Find where the given text appears and provide that cell's center as [x, y] coordinate. 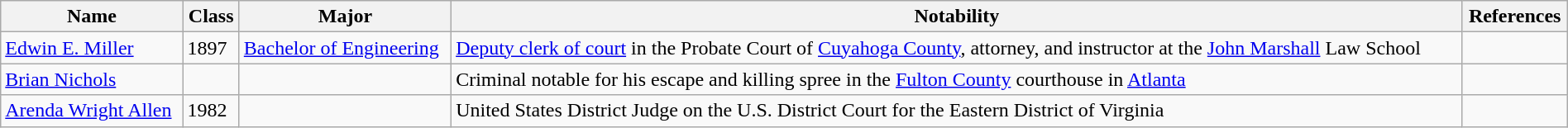
Bachelor of Engineering [345, 48]
Criminal notable for his escape and killing spree in the Fulton County courthouse in Atlanta [957, 79]
Brian Nichols [92, 79]
United States District Judge on the U.S. District Court for the Eastern District of Virginia [957, 111]
1982 [211, 111]
1897 [211, 48]
Arenda Wright Allen [92, 111]
Name [92, 17]
References [1515, 17]
Deputy clerk of court in the Probate Court of Cuyahoga County, attorney, and instructor at the John Marshall Law School [957, 48]
Edwin E. Miller [92, 48]
Major [345, 17]
Class [211, 17]
Notability [957, 17]
